Search for the cell housing the specified text and yield its (x, y) center coordinate. 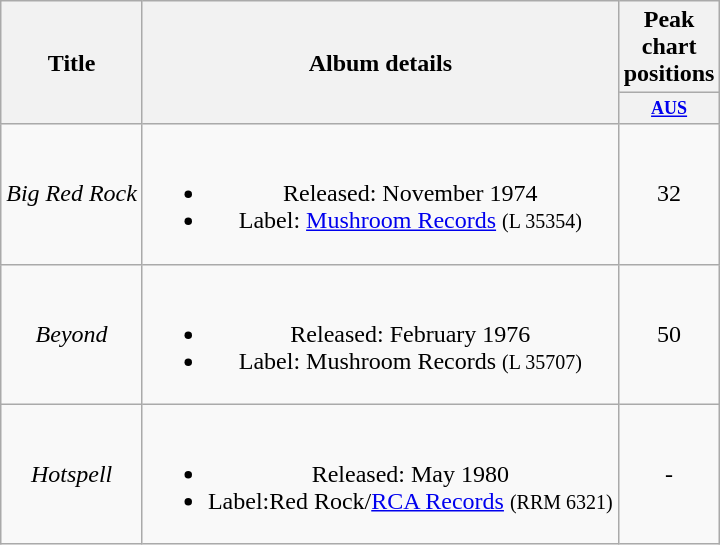
Hotspell (72, 474)
32 (669, 194)
AUS (669, 108)
Released: May 1980Label:Red Rock/RCA Records (RRM 6321) (380, 474)
Released: November 1974Label: Mushroom Records (L 35354) (380, 194)
Album details (380, 62)
Released: February 1976Label: Mushroom Records (L 35707) (380, 334)
Title (72, 62)
Beyond (72, 334)
Peak chart positions (669, 47)
- (669, 474)
Big Red Rock (72, 194)
50 (669, 334)
